From the cell containing the given text, extract its center point as (X, Y) coordinate. 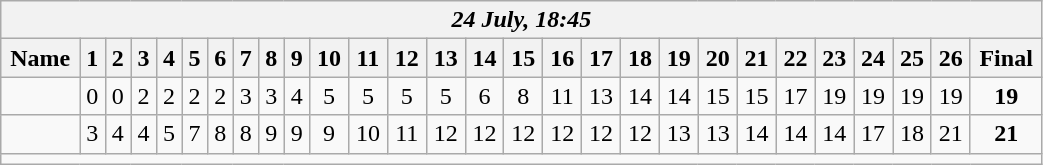
Name (40, 58)
25 (912, 58)
Final (1006, 58)
20 (718, 58)
26 (950, 58)
16 (562, 58)
23 (834, 58)
22 (796, 58)
24 (874, 58)
24 July, 18:45 (522, 20)
1 (93, 58)
